Output the (x, y) coordinate of the center of the cell containing the given text.  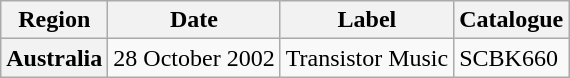
28 October 2002 (194, 58)
SCBK660 (512, 58)
Date (194, 20)
Australia (54, 58)
Transistor Music (367, 58)
Label (367, 20)
Region (54, 20)
Catalogue (512, 20)
